From the cell containing the given text, extract its center point as [X, Y] coordinate. 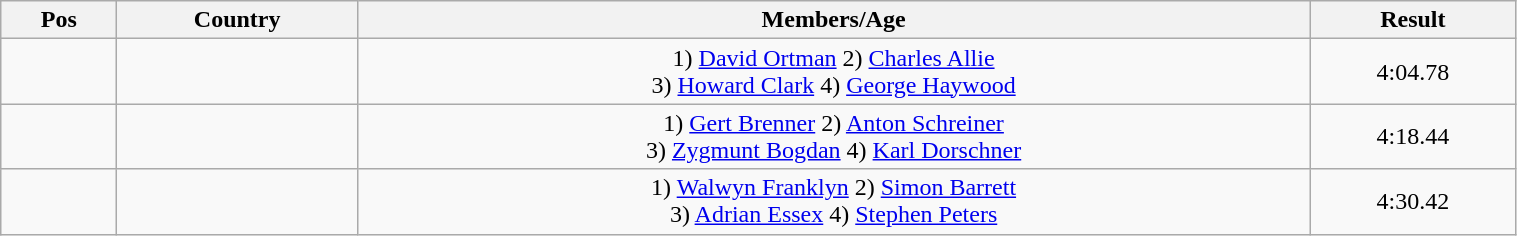
4:30.42 [1413, 202]
Members/Age [834, 20]
1) David Ortman 2) Charles Allie3) Howard Clark 4) George Haywood [834, 72]
1) Gert Brenner 2) Anton Schreiner3) Zygmunt Bogdan 4) Karl Dorschner [834, 136]
4:04.78 [1413, 72]
Country [238, 20]
Result [1413, 20]
4:18.44 [1413, 136]
1) Walwyn Franklyn 2) Simon Barrett3) Adrian Essex 4) Stephen Peters [834, 202]
Pos [59, 20]
